From the cell containing the given text, extract its center point as (x, y) coordinate. 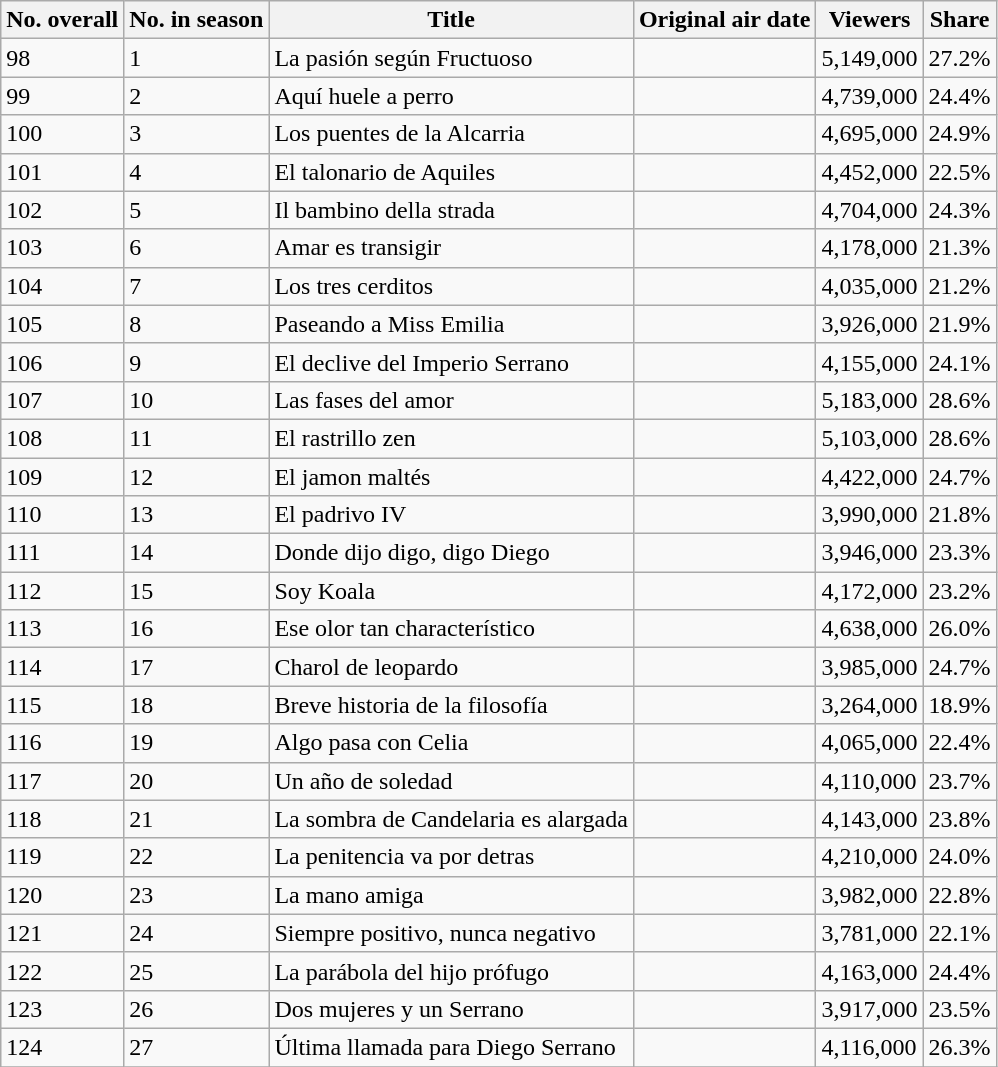
4,638,000 (870, 629)
Breve historia de la filosofía (451, 705)
19 (196, 743)
3 (196, 134)
4,452,000 (870, 172)
4,143,000 (870, 819)
16 (196, 629)
109 (62, 477)
21.2% (960, 286)
18.9% (960, 705)
116 (62, 743)
101 (62, 172)
99 (62, 96)
104 (62, 286)
3,781,000 (870, 933)
26.3% (960, 1047)
102 (62, 210)
Amar es transigir (451, 248)
4 (196, 172)
Title (451, 20)
Dos mujeres y un Serrano (451, 1009)
6 (196, 248)
14 (196, 553)
5 (196, 210)
15 (196, 591)
Donde dijo digo, digo Diego (451, 553)
23.8% (960, 819)
105 (62, 324)
3,926,000 (870, 324)
23.7% (960, 781)
120 (62, 895)
24.0% (960, 857)
121 (62, 933)
3,982,000 (870, 895)
2 (196, 96)
18 (196, 705)
4,739,000 (870, 96)
4,163,000 (870, 971)
118 (62, 819)
Paseando a Miss Emilia (451, 324)
Las fases del amor (451, 400)
112 (62, 591)
Siempre positivo, nunca negativo (451, 933)
124 (62, 1047)
Los puentes de la Alcarria (451, 134)
3,985,000 (870, 667)
Los tres cerditos (451, 286)
4,110,000 (870, 781)
98 (62, 58)
El talonario de Aquiles (451, 172)
115 (62, 705)
4,172,000 (870, 591)
9 (196, 362)
22 (196, 857)
22.4% (960, 743)
4,210,000 (870, 857)
Aquí huele a perro (451, 96)
21 (196, 819)
123 (62, 1009)
El declive del Imperio Serrano (451, 362)
4,178,000 (870, 248)
4,116,000 (870, 1047)
Última llamada para Diego Serrano (451, 1047)
10 (196, 400)
119 (62, 857)
5,183,000 (870, 400)
24.1% (960, 362)
23.2% (960, 591)
Algo pasa con Celia (451, 743)
La penitencia va por detras (451, 857)
103 (62, 248)
Soy Koala (451, 591)
23.3% (960, 553)
24.9% (960, 134)
24 (196, 933)
El jamon maltés (451, 477)
La pasión según Fructuoso (451, 58)
21.8% (960, 515)
111 (62, 553)
122 (62, 971)
4,695,000 (870, 134)
El padrivo IV (451, 515)
4,065,000 (870, 743)
108 (62, 438)
106 (62, 362)
3,917,000 (870, 1009)
23.5% (960, 1009)
1 (196, 58)
La sombra de Candelaria es alargada (451, 819)
114 (62, 667)
13 (196, 515)
3,990,000 (870, 515)
La parábola del hijo prófugo (451, 971)
5,103,000 (870, 438)
110 (62, 515)
Share (960, 20)
25 (196, 971)
12 (196, 477)
7 (196, 286)
100 (62, 134)
8 (196, 324)
No. in season (196, 20)
17 (196, 667)
24.3% (960, 210)
23 (196, 895)
La mano amiga (451, 895)
27 (196, 1047)
4,155,000 (870, 362)
22.1% (960, 933)
4,422,000 (870, 477)
Il bambino della strada (451, 210)
11 (196, 438)
Charol de leopardo (451, 667)
21.9% (960, 324)
117 (62, 781)
5,149,000 (870, 58)
22.8% (960, 895)
4,035,000 (870, 286)
Un año de soledad (451, 781)
26 (196, 1009)
4,704,000 (870, 210)
26.0% (960, 629)
3,946,000 (870, 553)
21.3% (960, 248)
El rastrillo zen (451, 438)
27.2% (960, 58)
107 (62, 400)
Original air date (724, 20)
Viewers (870, 20)
No. overall (62, 20)
20 (196, 781)
3,264,000 (870, 705)
Ese olor tan characterístico (451, 629)
113 (62, 629)
22.5% (960, 172)
